From the cell containing the given text, extract its center point as (x, y) coordinate. 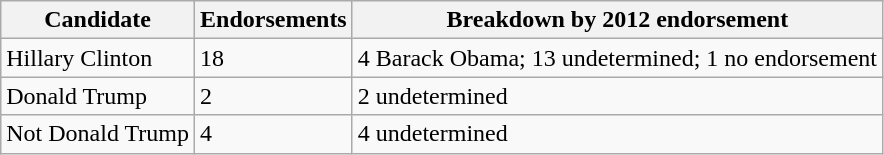
Endorsements (274, 20)
Candidate (98, 20)
4 undetermined (617, 134)
4 Barack Obama; 13 undetermined; 1 no endorsement (617, 58)
Hillary Clinton (98, 58)
Breakdown by 2012 endorsement (617, 20)
4 (274, 134)
Not Donald Trump (98, 134)
2 undetermined (617, 96)
18 (274, 58)
2 (274, 96)
Donald Trump (98, 96)
